Locate the cell with the specified text and output its [X, Y] center coordinate. 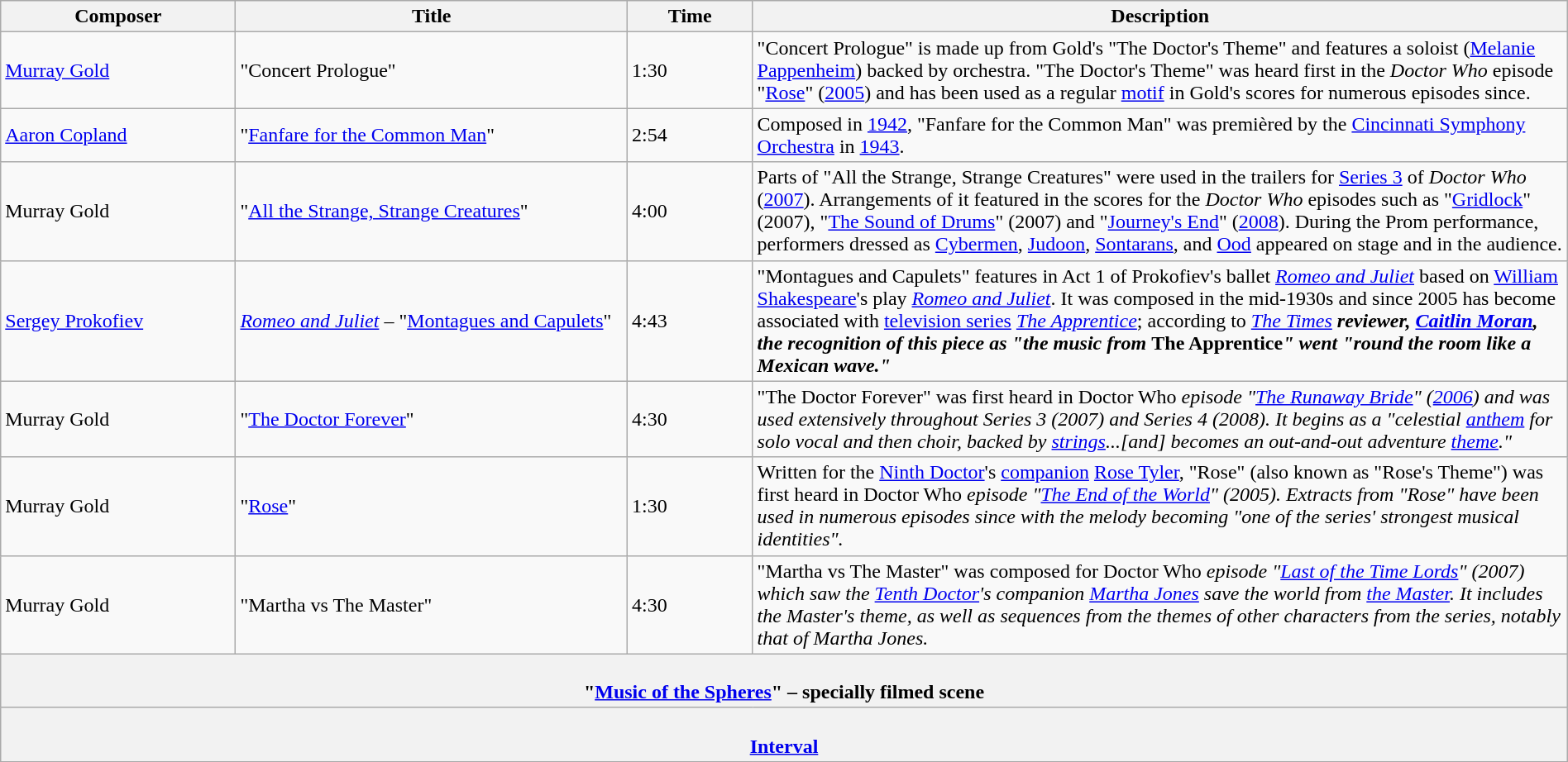
"Fanfare for the Common Man" [432, 136]
Description [1159, 17]
"Rose" [432, 506]
Composer [118, 17]
"Concert Prologue" [432, 70]
"All the Strange, Strange Creatures" [432, 212]
Romeo and Juliet – "Montagues and Capulets" [432, 321]
Title [432, 17]
2:54 [691, 136]
Aaron Copland [118, 136]
Time [691, 17]
Composed in 1942, "Fanfare for the Common Man" was premièred by the Cincinnati Symphony Orchestra in 1943. [1159, 136]
4:00 [691, 212]
Interval [784, 734]
"Music of the Spheres" – specially filmed scene [784, 681]
Sergey Prokofiev [118, 321]
"Martha vs The Master" [432, 605]
4:43 [691, 321]
"The Doctor Forever" [432, 419]
